Return the [X, Y] coordinate for the center point of the cell that contains the specified text.  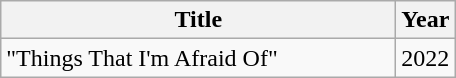
Year [426, 20]
Title [198, 20]
2022 [426, 58]
"Things That I'm Afraid Of" [198, 58]
